Determine the (X, Y) coordinate at the center of the cell enclosing the given text.  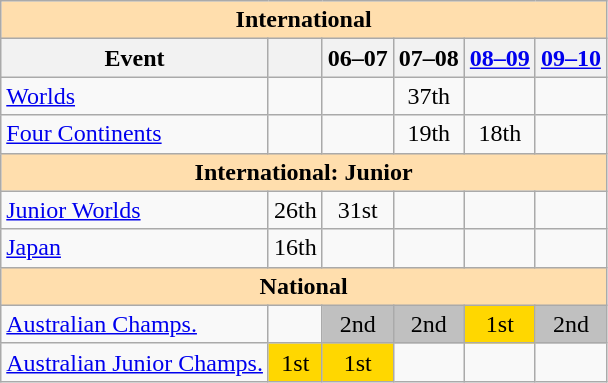
26th (295, 210)
Australian Junior Champs. (135, 362)
Worlds (135, 96)
16th (295, 248)
08–09 (500, 58)
18th (500, 134)
International: Junior (304, 172)
Junior Worlds (135, 210)
Australian Champs. (135, 324)
09–10 (570, 58)
06–07 (358, 58)
37th (428, 96)
Four Continents (135, 134)
07–08 (428, 58)
National (304, 286)
Japan (135, 248)
International (304, 20)
Event (135, 58)
19th (428, 134)
31st (358, 210)
